Pinpoint the cell where the given text exists, returning its (x, y) midpoint coordinate. 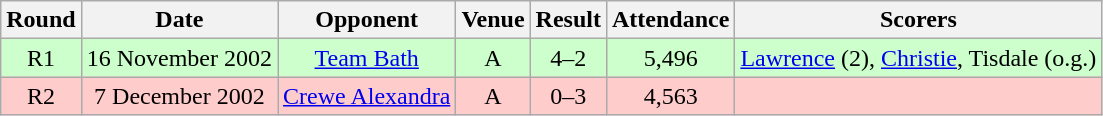
7 December 2002 (179, 96)
Round (41, 20)
Date (179, 20)
4,563 (670, 96)
Opponent (367, 20)
5,496 (670, 58)
Result (568, 20)
Lawrence (2), Christie, Tisdale (o.g.) (918, 58)
0–3 (568, 96)
Scorers (918, 20)
Crewe Alexandra (367, 96)
R2 (41, 96)
Venue (493, 20)
Team Bath (367, 58)
16 November 2002 (179, 58)
R1 (41, 58)
4–2 (568, 58)
Attendance (670, 20)
